Search for the cell housing the specified text and yield its (X, Y) center coordinate. 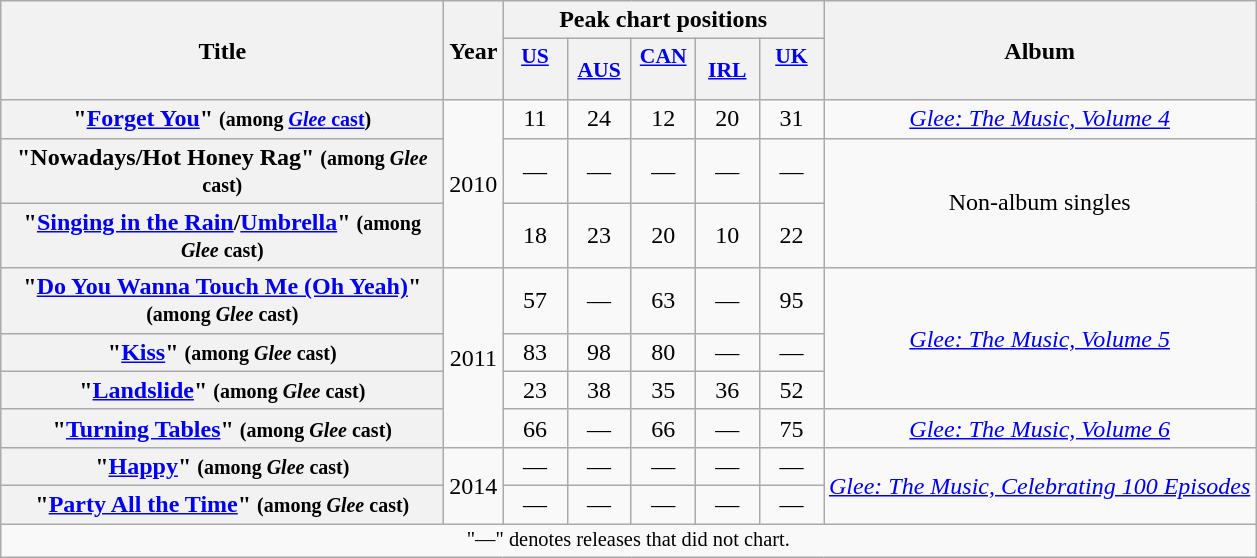
83 (535, 352)
Glee: The Music, Volume 6 (1040, 428)
"—" denotes releases that did not chart. (628, 541)
2011 (474, 358)
Peak chart positions (664, 20)
"Happy" (among Glee cast) (222, 466)
"Kiss" (among Glee cast) (222, 352)
"Do You Wanna Touch Me (Oh Yeah)"(among Glee cast) (222, 300)
38 (599, 390)
95 (791, 300)
IRL (727, 70)
"Party All the Time" (among Glee cast) (222, 504)
US (535, 70)
Title (222, 50)
18 (535, 236)
22 (791, 236)
75 (791, 428)
12 (663, 119)
"Nowadays/Hot Honey Rag" (among Glee cast) (222, 170)
2014 (474, 485)
"Landslide" (among Glee cast) (222, 390)
24 (599, 119)
63 (663, 300)
57 (535, 300)
36 (727, 390)
"Forget You" (among Glee cast) (222, 119)
11 (535, 119)
"Singing in the Rain/Umbrella" (among Glee cast) (222, 236)
Glee: The Music, Volume 5 (1040, 338)
Non-album singles (1040, 203)
80 (663, 352)
31 (791, 119)
98 (599, 352)
52 (791, 390)
Year (474, 50)
"Turning Tables" (among Glee cast) (222, 428)
UK (791, 70)
35 (663, 390)
Glee: The Music, Celebrating 100 Episodes (1040, 485)
Glee: The Music, Volume 4 (1040, 119)
10 (727, 236)
2010 (474, 184)
Album (1040, 50)
AUS (599, 70)
CAN (663, 70)
